Capture the cell that displays the provided text and extract its [X, Y] central coordinate. 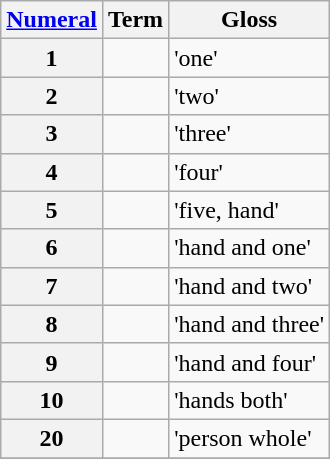
3 [52, 134]
'person whole' [250, 438]
'hand and four' [250, 362]
'hand and one' [250, 248]
20 [52, 438]
'hands both' [250, 400]
'three' [250, 134]
'two' [250, 96]
'one' [250, 58]
'four' [250, 172]
'hand and three' [250, 324]
Gloss [250, 20]
2 [52, 96]
Term [135, 20]
'hand and two' [250, 286]
8 [52, 324]
1 [52, 58]
5 [52, 210]
10 [52, 400]
Numeral [52, 20]
7 [52, 286]
'five, hand' [250, 210]
4 [52, 172]
6 [52, 248]
9 [52, 362]
